Pinpoint the cell where the given text exists, returning its [x, y] midpoint coordinate. 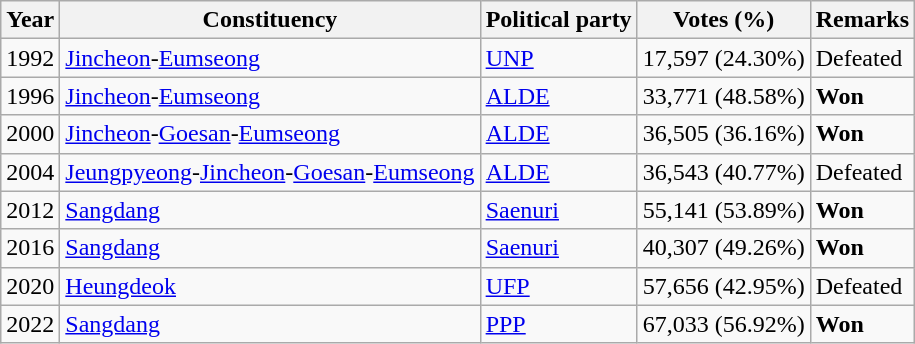
UNP [558, 58]
UFP [558, 286]
17,597 (24.30%) [724, 58]
40,307 (49.26%) [724, 248]
36,543 (40.77%) [724, 172]
2022 [30, 324]
67,033 (56.92%) [724, 324]
Remarks [862, 20]
2020 [30, 286]
2012 [30, 210]
1996 [30, 96]
1992 [30, 58]
Year [30, 20]
2004 [30, 172]
Jincheon-Goesan-Eumseong [270, 134]
2000 [30, 134]
33,771 (48.58%) [724, 96]
Political party [558, 20]
Jeungpyeong-Jincheon-Goesan-Eumseong [270, 172]
57,656 (42.95%) [724, 286]
Votes (%) [724, 20]
2016 [30, 248]
55,141 (53.89%) [724, 210]
Constituency [270, 20]
36,505 (36.16%) [724, 134]
PPP [558, 324]
Heungdeok [270, 286]
